Provide the (X, Y) coordinate of the cell's center where the given text is located.  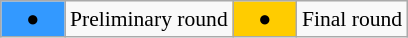
Final round (352, 19)
Preliminary round (149, 19)
